Extract the (x, y) coordinate from the center of the cell holding the provided text.  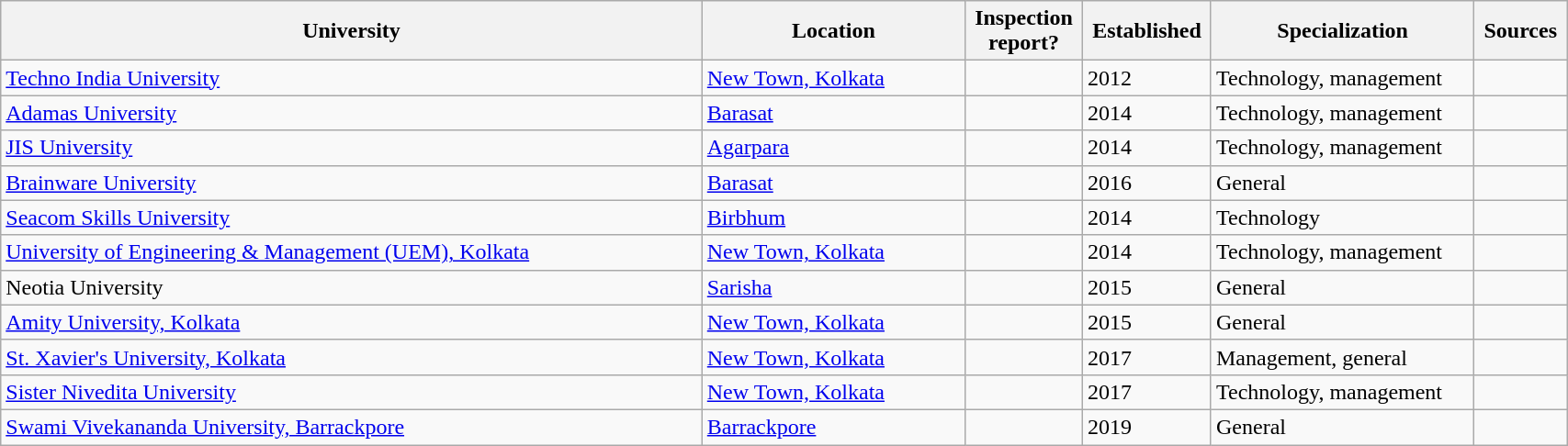
Barrackpore (833, 427)
Sarisha (833, 287)
St. Xavier's University, Kolkata (352, 357)
Adamas University (352, 113)
2012 (1147, 78)
Amity University, Kolkata (352, 322)
Inspection report? (1024, 31)
University (352, 31)
Sources (1521, 31)
2019 (1147, 427)
Birbhum (833, 217)
Brainware University (352, 183)
2016 (1147, 183)
Location (833, 31)
Swami Vivekananda University, Barrackpore (352, 427)
Established (1147, 31)
Neotia University (352, 287)
Specialization (1342, 31)
Technology (1342, 217)
Seacom Skills University (352, 217)
Sister Nivedita University (352, 392)
Agarpara (833, 148)
JIS University (352, 148)
University of Engineering & Management (UEM), Kolkata (352, 252)
Techno India University (352, 78)
Management, general (1342, 357)
